Scan for the cell matching the given text and deliver its [x, y] coordinate at center. 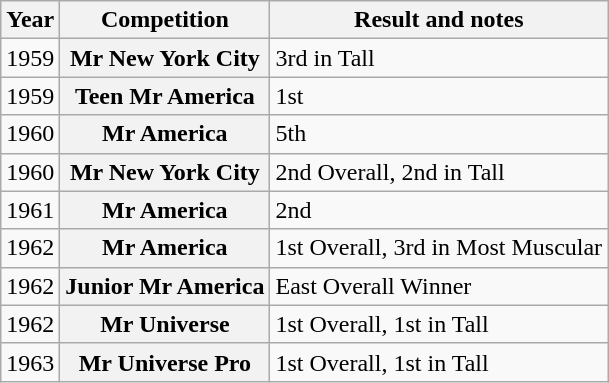
Year [30, 20]
1st [439, 96]
Mr Universe [165, 324]
2nd Overall, 2nd in Tall [439, 172]
Result and notes [439, 20]
1963 [30, 362]
Competition [165, 20]
5th [439, 134]
Junior Mr America [165, 286]
1961 [30, 210]
Teen Mr America [165, 96]
3rd in Tall [439, 58]
2nd [439, 210]
1st Overall, 3rd in Most Muscular [439, 248]
East Overall Winner [439, 286]
Mr Universe Pro [165, 362]
